Pinpoint the cell where the given text exists, returning its (x, y) midpoint coordinate. 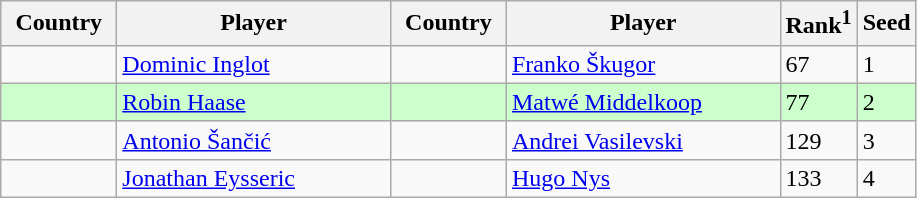
Franko Škugor (643, 64)
Robin Haase (254, 102)
133 (818, 178)
67 (818, 64)
3 (886, 140)
Matwé Middelkoop (643, 102)
Seed (886, 24)
2 (886, 102)
77 (818, 102)
Hugo Nys (643, 178)
129 (818, 140)
1 (886, 64)
Antonio Šančić (254, 140)
4 (886, 178)
Dominic Inglot (254, 64)
Andrei Vasilevski (643, 140)
Jonathan Eysseric (254, 178)
Rank1 (818, 24)
